From the cell containing the given text, extract its center point as (X, Y) coordinate. 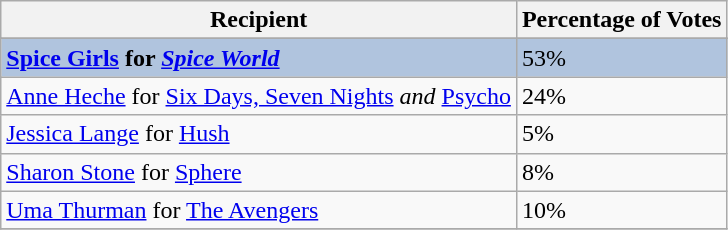
Percentage of Votes (622, 20)
5% (622, 134)
10% (622, 210)
Jessica Lange for Hush (259, 134)
53% (622, 58)
Anne Heche for Six Days, Seven Nights and Psycho (259, 96)
24% (622, 96)
Uma Thurman for The Avengers (259, 210)
8% (622, 172)
Recipient (259, 20)
Spice Girls for Spice World (259, 58)
Sharon Stone for Sphere (259, 172)
